From the cell containing the given text, extract its center point as (X, Y) coordinate. 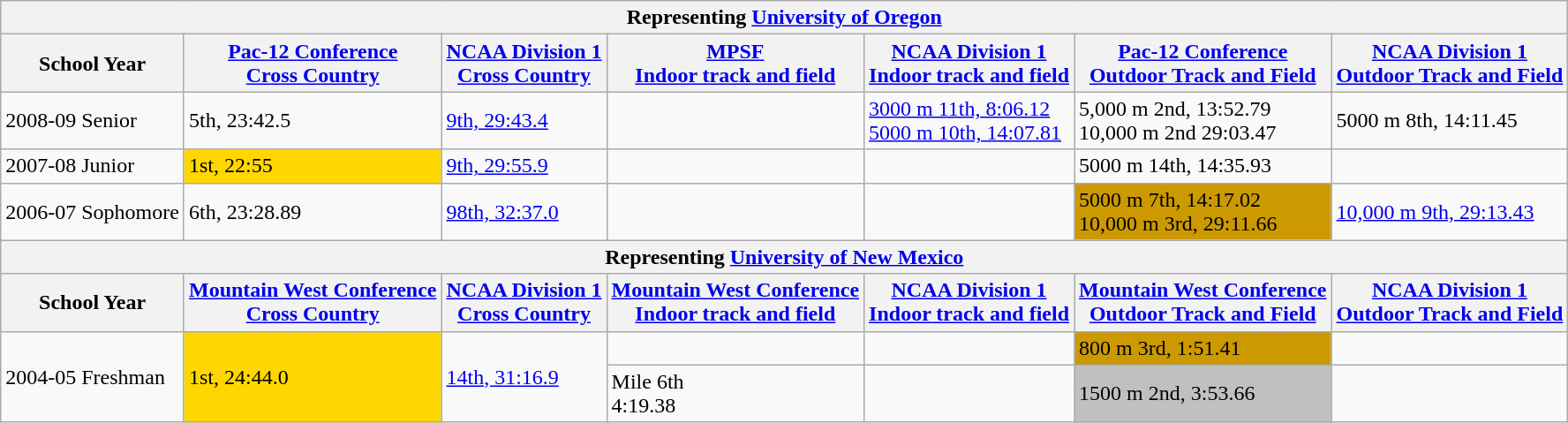
MPSFIndoor track and field (735, 64)
2006-07 Sophomore (93, 212)
Pac-12 ConferenceCross Country (313, 64)
1st, 24:44.0 (313, 376)
10,000 m 9th, 29:13.43 (1450, 212)
98th, 32:37.0 (524, 212)
3000 m 11th, 8:06.125000 m 10th, 14:07.81 (969, 120)
Mountain West ConferenceOutdoor Track and Field (1202, 302)
5000 m 14th, 14:35.93 (1202, 166)
1st, 22:55 (313, 166)
Mile 6th4:19.38 (735, 394)
5th, 23:42.5 (313, 120)
5000 m 7th, 14:17.0210,000 m 3rd, 29:11.66 (1202, 212)
Representing University of New Mexico (784, 257)
Mountain West ConferenceCross Country (313, 302)
2008-09 Senior (93, 120)
2007-08 Junior (93, 166)
Representing University of Oregon (784, 18)
800 m 3rd, 1:51.41 (1202, 348)
5000 m 8th, 14:11.45 (1450, 120)
14th, 31:16.9 (524, 376)
9th, 29:43.4 (524, 120)
Mountain West ConferenceIndoor track and field (735, 302)
1500 m 2nd, 3:53.66 (1202, 394)
6th, 23:28.89 (313, 212)
5,000 m 2nd, 13:52.7910,000 m 2nd 29:03.47 (1202, 120)
2004-05 Freshman (93, 376)
Pac-12 ConferenceOutdoor Track and Field (1202, 64)
9th, 29:55.9 (524, 166)
